Return the (x, y) coordinate for the center point of the cell that contains the specified text.  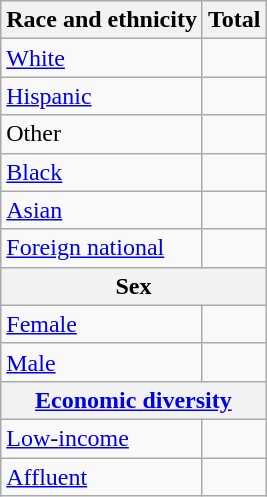
Hispanic (102, 96)
Female (102, 324)
Total (234, 20)
Low-income (102, 438)
Asian (102, 210)
Race and ethnicity (102, 20)
Affluent (102, 477)
Male (102, 362)
Other (102, 134)
Black (102, 172)
Economic diversity (134, 400)
Foreign national (102, 248)
Sex (134, 286)
White (102, 58)
